Determine the [x, y] coordinate at the center of the cell enclosing the given text.  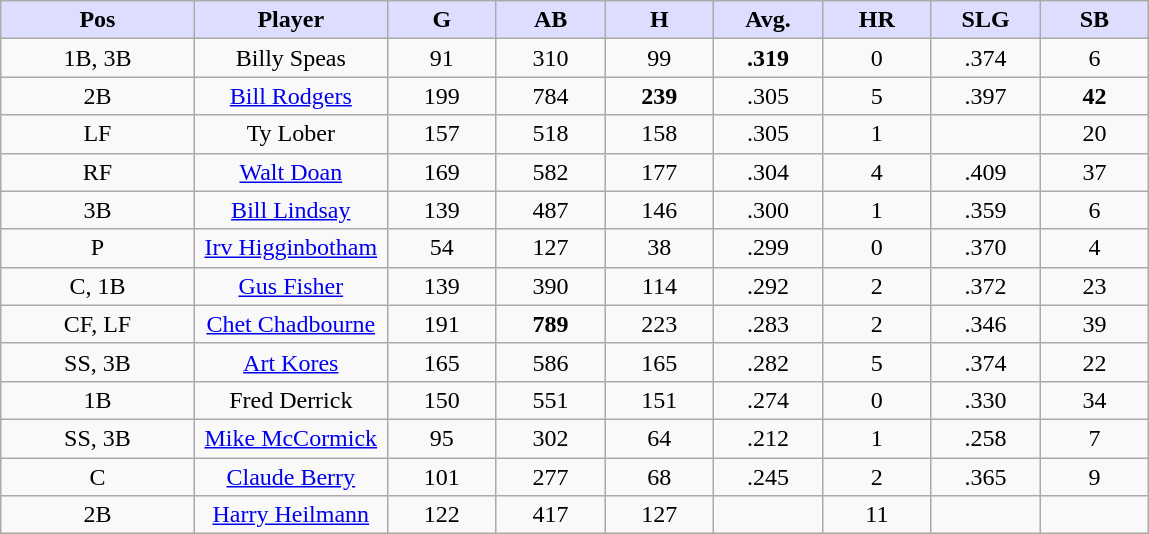
789 [550, 324]
Gus Fisher [290, 286]
68 [660, 477]
302 [550, 438]
64 [660, 438]
.300 [768, 210]
.346 [986, 324]
390 [550, 286]
169 [442, 172]
1B [98, 400]
.212 [768, 438]
7 [1094, 438]
.292 [768, 286]
551 [550, 400]
23 [1094, 286]
HR [876, 20]
784 [550, 96]
Pos [98, 20]
.283 [768, 324]
Bill Rodgers [290, 96]
.409 [986, 172]
SLG [986, 20]
.370 [986, 248]
Bill Lindsay [290, 210]
1B, 3B [98, 58]
223 [660, 324]
Fred Derrick [290, 400]
239 [660, 96]
Chet Chadbourne [290, 324]
42 [1094, 96]
.365 [986, 477]
9 [1094, 477]
582 [550, 172]
518 [550, 134]
114 [660, 286]
.372 [986, 286]
Art Kores [290, 362]
277 [550, 477]
586 [550, 362]
Avg. [768, 20]
.359 [986, 210]
417 [550, 515]
177 [660, 172]
38 [660, 248]
91 [442, 58]
20 [1094, 134]
C, 1B [98, 286]
Walt Doan [290, 172]
Irv Higginbotham [290, 248]
RF [98, 172]
34 [1094, 400]
3B [98, 210]
.319 [768, 58]
310 [550, 58]
Harry Heilmann [290, 515]
P [98, 248]
39 [1094, 324]
.245 [768, 477]
H [660, 20]
54 [442, 248]
LF [98, 134]
158 [660, 134]
157 [442, 134]
Player [290, 20]
Ty Lober [290, 134]
37 [1094, 172]
199 [442, 96]
G [442, 20]
.304 [768, 172]
C [98, 477]
Billy Speas [290, 58]
.330 [986, 400]
.397 [986, 96]
.274 [768, 400]
487 [550, 210]
SB [1094, 20]
101 [442, 477]
191 [442, 324]
CF, LF [98, 324]
Claude Berry [290, 477]
11 [876, 515]
22 [1094, 362]
.258 [986, 438]
150 [442, 400]
99 [660, 58]
.282 [768, 362]
146 [660, 210]
151 [660, 400]
Mike McCormick [290, 438]
95 [442, 438]
122 [442, 515]
AB [550, 20]
.299 [768, 248]
